From the cell containing the given text, extract its center point as [X, Y] coordinate. 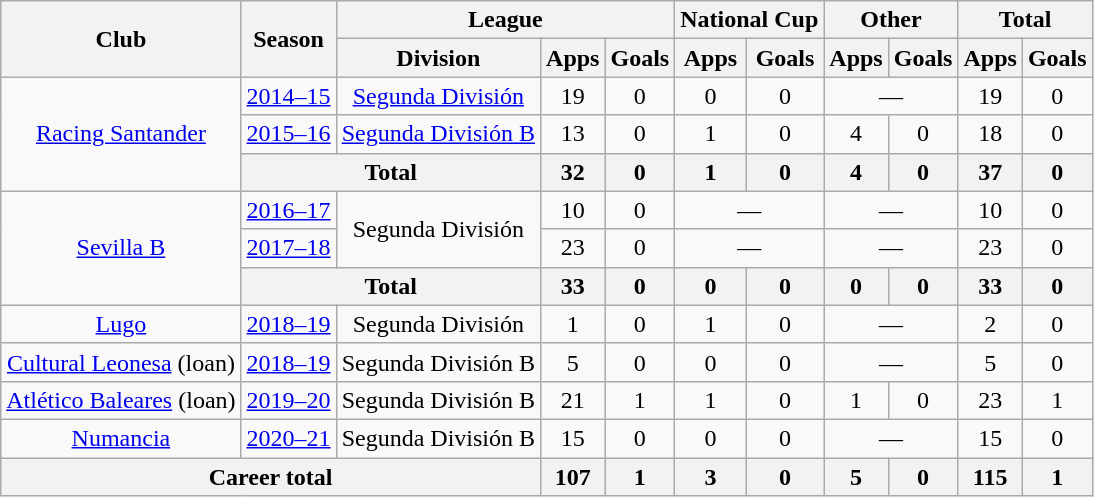
2020–21 [288, 438]
107 [573, 477]
Racing Santander [121, 134]
Numancia [121, 438]
2019–20 [288, 400]
2017–18 [288, 248]
Cultural Leonesa (loan) [121, 362]
2014–15 [288, 96]
2 [990, 324]
National Cup [750, 20]
115 [990, 477]
Career total [271, 477]
3 [711, 477]
Season [288, 39]
18 [990, 134]
13 [573, 134]
League [506, 20]
37 [990, 172]
Lugo [121, 324]
Club [121, 39]
21 [573, 400]
Sevilla B [121, 248]
32 [573, 172]
2016–17 [288, 210]
Division [438, 58]
Atlético Baleares (loan) [121, 400]
Other [891, 20]
2015–16 [288, 134]
